Scan for the cell matching the given text and deliver its [X, Y] coordinate at center. 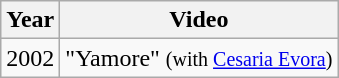
Year [30, 20]
"Yamore" (with Cesaria Evora) [199, 58]
Video [199, 20]
2002 [30, 58]
